Output the [X, Y] coordinate of the center of the cell containing the given text.  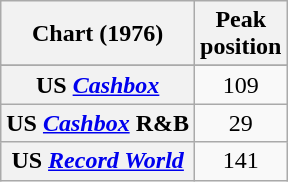
US Record World [98, 161]
US Cashbox [98, 85]
Peakposition [241, 34]
US Cashbox R&B [98, 123]
141 [241, 161]
109 [241, 85]
29 [241, 123]
Chart (1976) [98, 34]
